Extract the [X, Y] coordinate from the center of the cell holding the provided text.  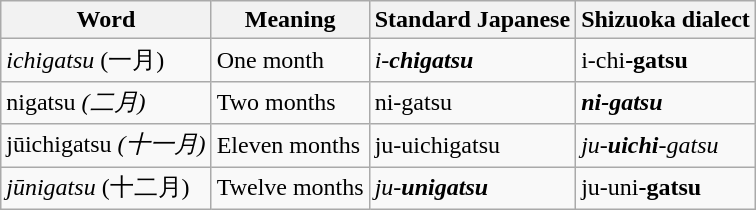
ju-uni-gatsu [666, 188]
i-chigatsu [472, 60]
Shizuoka dialect [666, 20]
nigatsu (二月) [106, 102]
Eleven months [290, 146]
Standard Japanese [472, 20]
ju-unigatsu [472, 188]
Two months [290, 102]
Twelve months [290, 188]
ju-uichigatsu [472, 146]
One month [290, 60]
Meaning [290, 20]
i-chi-gatsu [666, 60]
jūichigatsu (十一月) [106, 146]
ichigatsu (一月) [106, 60]
jūnigatsu (十二月) [106, 188]
ju-uichi-gatsu [666, 146]
Word [106, 20]
